Pinpoint the cell where the given text exists, returning its [X, Y] midpoint coordinate. 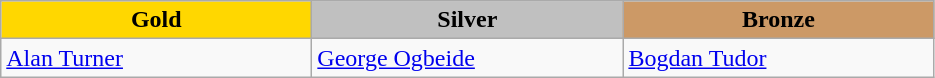
Silver [468, 20]
Bronze [778, 20]
Gold [156, 20]
George Ogbeide [468, 58]
Alan Turner [156, 58]
Bogdan Tudor [778, 58]
